For the text-containing cell, return its midpoint in (x, y) coordinate format. 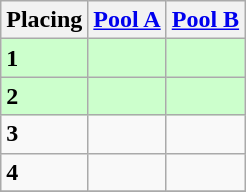
1 (44, 58)
Placing (44, 20)
2 (44, 96)
Pool B (205, 20)
Pool A (127, 20)
4 (44, 172)
3 (44, 134)
